Return (X, Y) of the center of cell containing provided text 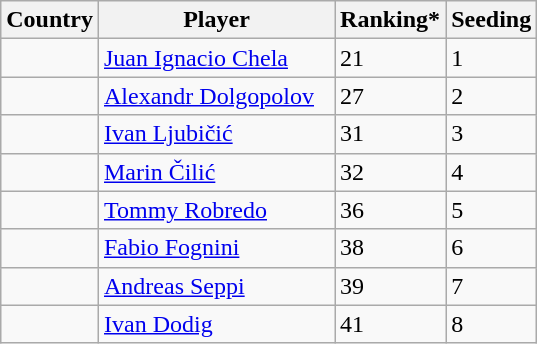
Tommy Robredo (216, 210)
Juan Ignacio Chela (216, 58)
Marin Čilić (216, 172)
32 (390, 172)
31 (390, 134)
Andreas Seppi (216, 286)
Ivan Ljubičić (216, 134)
3 (492, 134)
6 (492, 248)
39 (390, 286)
41 (390, 324)
38 (390, 248)
Ranking* (390, 20)
Seeding (492, 20)
21 (390, 58)
Ivan Dodig (216, 324)
Country (50, 20)
Alexandr Dolgopolov (216, 96)
1 (492, 58)
Player (216, 20)
Fabio Fognini (216, 248)
36 (390, 210)
5 (492, 210)
4 (492, 172)
7 (492, 286)
27 (390, 96)
8 (492, 324)
2 (492, 96)
